Detect which cell encompasses the target text, then output its (x, y) center coordinate. 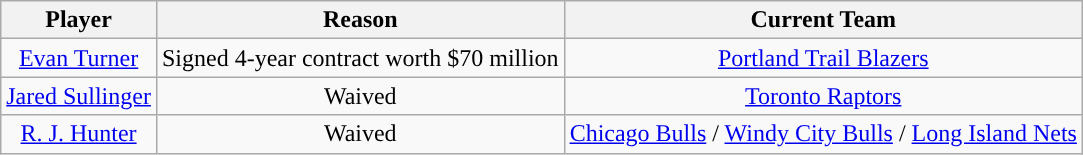
Player (79, 20)
Signed 4-year contract worth $70 million (360, 58)
Jared Sullinger (79, 96)
Current Team (823, 20)
Chicago Bulls / Windy City Bulls / Long Island Nets (823, 134)
Toronto Raptors (823, 96)
Evan Turner (79, 58)
Portland Trail Blazers (823, 58)
Reason (360, 20)
R. J. Hunter (79, 134)
